Extract the (X, Y) coordinate from the center of the cell holding the provided text.  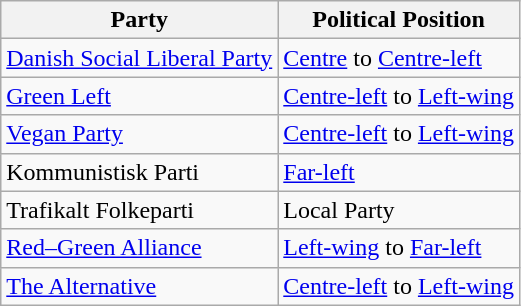
Left-wing to Far-left (399, 248)
Kommunistisk Parti (140, 172)
Far-left (399, 172)
Danish Social Liberal Party (140, 58)
The Alternative (140, 286)
Local Party (399, 210)
Green Left (140, 96)
Red–Green Alliance (140, 248)
Party (140, 20)
Centre to Centre-left (399, 58)
Vegan Party (140, 134)
Trafikalt Folkeparti (140, 210)
Political Position (399, 20)
